Output the [x, y] coordinate of the center of the cell containing the given text.  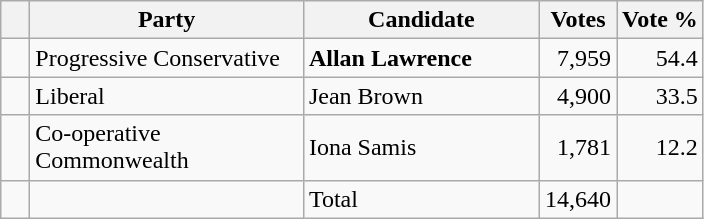
54.4 [660, 58]
Candidate [421, 20]
1,781 [578, 148]
Co-operative Commonwealth [167, 148]
Total [421, 199]
33.5 [660, 96]
Allan Lawrence [421, 58]
14,640 [578, 199]
Vote % [660, 20]
4,900 [578, 96]
Iona Samis [421, 148]
7,959 [578, 58]
Votes [578, 20]
Progressive Conservative [167, 58]
Party [167, 20]
Liberal [167, 96]
12.2 [660, 148]
Jean Brown [421, 96]
